Find where the given text appears and provide that cell's center as [x, y] coordinate. 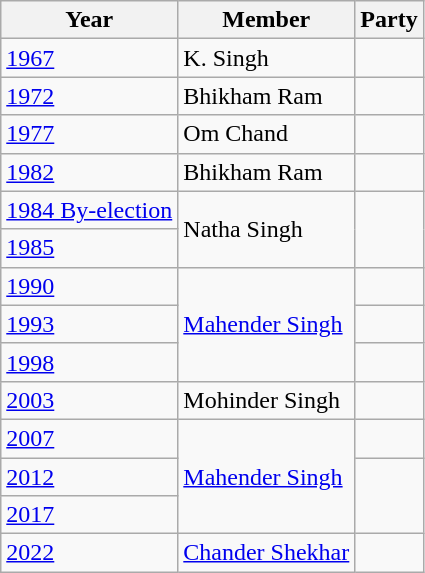
K. Singh [266, 58]
1993 [90, 324]
Natha Singh [266, 229]
Year [90, 20]
2012 [90, 477]
2022 [90, 553]
Mohinder Singh [266, 400]
1982 [90, 172]
1967 [90, 58]
1998 [90, 362]
Party [389, 20]
1984 By-election [90, 210]
Member [266, 20]
1990 [90, 286]
1977 [90, 134]
Om Chand [266, 134]
2017 [90, 515]
Chander Shekhar [266, 553]
1985 [90, 248]
1972 [90, 96]
2003 [90, 400]
2007 [90, 438]
